Return (x, y) of the center of cell containing provided text 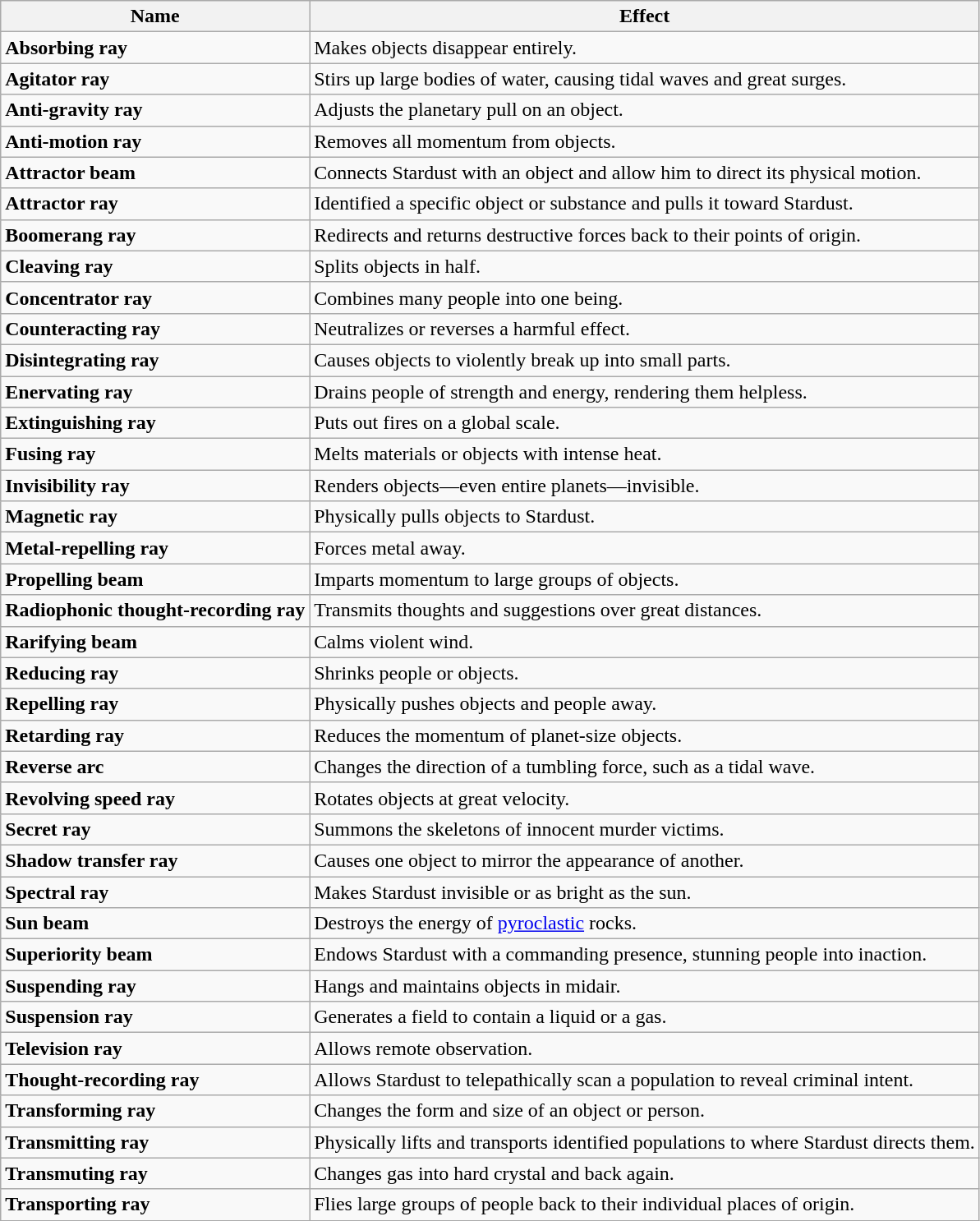
Effect (645, 16)
Redirects and returns destructive forces back to their points of origin. (645, 235)
Anti-motion ray (155, 141)
Flies large groups of people back to their individual places of origin. (645, 1205)
Allows Stardust to telepathically scan a population to reveal criminal intent. (645, 1080)
Secret ray (155, 829)
Physically pushes objects and people away. (645, 704)
Changes the form and size of an object or person. (645, 1111)
Retarding ray (155, 735)
Changes the direction of a tumbling force, such as a tidal wave. (645, 767)
Reducing ray (155, 673)
Rarifying beam (155, 642)
Fusing ray (155, 454)
Neutralizes or reverses a harmful effect. (645, 329)
Concentrator ray (155, 297)
Combines many people into one being. (645, 297)
Disintegrating ray (155, 360)
Radiophonic thought-recording ray (155, 610)
Makes objects disappear entirely. (645, 48)
Agitator ray (155, 79)
Name (155, 16)
Allows remote observation. (645, 1048)
Melts materials or objects with intense heat. (645, 454)
Transporting ray (155, 1205)
Summons the skeletons of innocent murder victims. (645, 829)
Forces metal away. (645, 548)
Spectral ray (155, 892)
Causes objects to violently break up into small parts. (645, 360)
Splits objects in half. (645, 266)
Thought-recording ray (155, 1080)
Attractor beam (155, 173)
Attractor ray (155, 204)
Extinguishing ray (155, 423)
Revolving speed ray (155, 798)
Physically pulls objects to Stardust. (645, 517)
Reduces the momentum of planet-size objects. (645, 735)
Repelling ray (155, 704)
Shadow transfer ray (155, 860)
Transmitting ray (155, 1142)
Suspending ray (155, 986)
Transmits thoughts and suggestions over great distances. (645, 610)
Removes all momentum from objects. (645, 141)
Television ray (155, 1048)
Drains people of strength and energy, rendering them helpless. (645, 392)
Causes one object to mirror the appearance of another. (645, 860)
Cleaving ray (155, 266)
Absorbing ray (155, 48)
Connects Stardust with an object and allow him to direct its physical motion. (645, 173)
Puts out fires on a global scale. (645, 423)
Rotates objects at great velocity. (645, 798)
Changes gas into hard crystal and back again. (645, 1173)
Endows Stardust with a commanding presence, stunning people into inaction. (645, 955)
Renders objects—even entire planets—invisible. (645, 486)
Hangs and maintains objects in midair. (645, 986)
Imparts momentum to large groups of objects. (645, 579)
Propelling beam (155, 579)
Boomerang ray (155, 235)
Sun beam (155, 924)
Metal-repelling ray (155, 548)
Calms violent wind. (645, 642)
Transmuting ray (155, 1173)
Anti-gravity ray (155, 110)
Transforming ray (155, 1111)
Generates a field to contain a liquid or a gas. (645, 1017)
Superiority beam (155, 955)
Adjusts the planetary pull on an object. (645, 110)
Shrinks people or objects. (645, 673)
Identified a specific object or substance and pulls it toward Stardust. (645, 204)
Physically lifts and transports identified populations to where Stardust directs them. (645, 1142)
Destroys the energy of pyroclastic rocks. (645, 924)
Suspension ray (155, 1017)
Counteracting ray (155, 329)
Stirs up large bodies of water, causing tidal waves and great surges. (645, 79)
Makes Stardust invisible or as bright as the sun. (645, 892)
Invisibility ray (155, 486)
Reverse arc (155, 767)
Magnetic ray (155, 517)
Enervating ray (155, 392)
